Search for the cell housing the specified text and yield its [x, y] center coordinate. 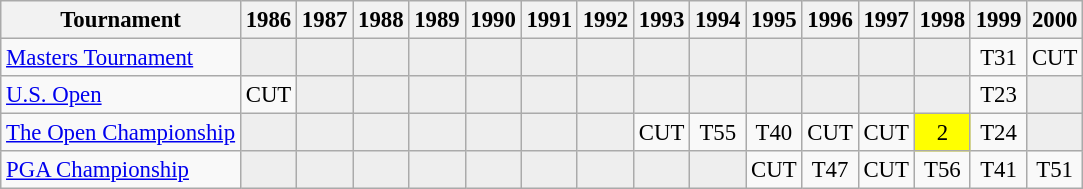
1993 [661, 20]
T31 [998, 58]
1996 [830, 20]
T55 [718, 133]
T40 [774, 133]
1986 [268, 20]
The Open Championship [121, 133]
PGA Championship [121, 170]
U.S. Open [121, 95]
1992 [605, 20]
1999 [998, 20]
1998 [942, 20]
1990 [493, 20]
1994 [718, 20]
Masters Tournament [121, 58]
Tournament [121, 20]
1988 [381, 20]
2 [942, 133]
T51 [1055, 170]
T41 [998, 170]
T47 [830, 170]
1987 [325, 20]
T56 [942, 170]
T24 [998, 133]
1995 [774, 20]
1989 [437, 20]
2000 [1055, 20]
T23 [998, 95]
1997 [886, 20]
1991 [549, 20]
